Return [x, y] of the center of cell containing provided text 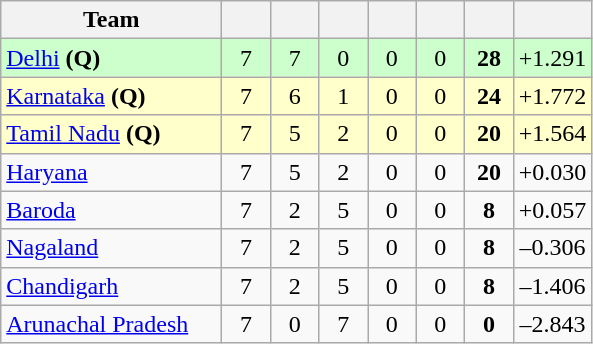
Arunachal Pradesh [112, 324]
+0.030 [552, 172]
+1.564 [552, 134]
6 [294, 96]
Team [112, 20]
–1.406 [552, 286]
Haryana [112, 172]
Tamil Nadu (Q) [112, 134]
Karnataka (Q) [112, 96]
+1.291 [552, 58]
Baroda [112, 210]
1 [344, 96]
24 [490, 96]
28 [490, 58]
+0.057 [552, 210]
+1.772 [552, 96]
–2.843 [552, 324]
Chandigarh [112, 286]
–0.306 [552, 248]
Delhi (Q) [112, 58]
Nagaland [112, 248]
